Return the (x, y) coordinate for the center point of the cell that contains the specified text.  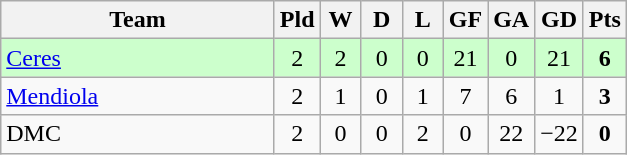
GF (465, 20)
Team (138, 20)
DMC (138, 134)
3 (604, 96)
GD (560, 20)
GA (512, 20)
Mendiola (138, 96)
Pld (297, 20)
D (382, 20)
−22 (560, 134)
7 (465, 96)
W (340, 20)
L (422, 20)
22 (512, 134)
Ceres (138, 58)
Pts (604, 20)
